For the text-containing cell, return its midpoint in [X, Y] coordinate format. 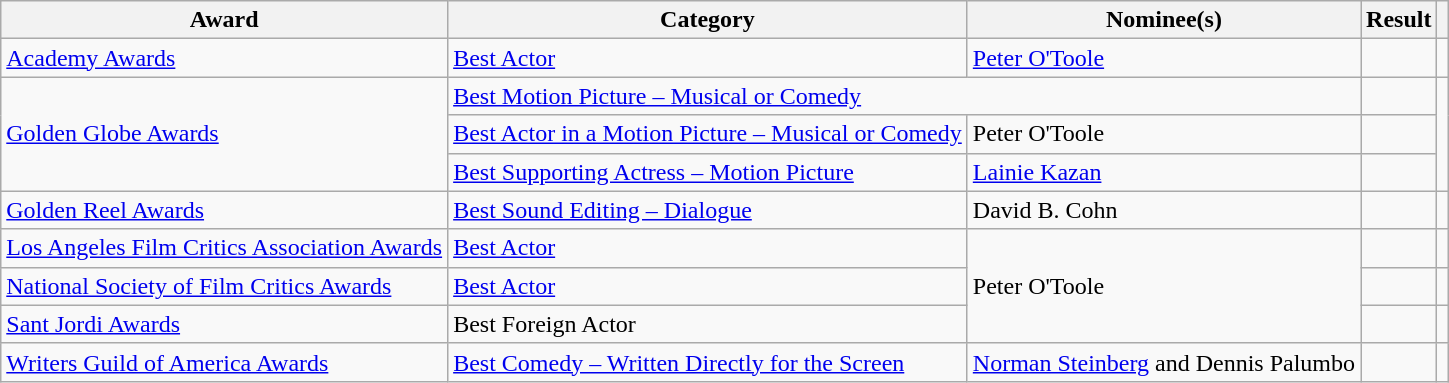
National Society of Film Critics Awards [224, 286]
Golden Reel Awards [224, 210]
Los Angeles Film Critics Association Awards [224, 248]
Academy Awards [224, 58]
David B. Cohn [1164, 210]
Norman Steinberg and Dennis Palumbo [1164, 362]
Best Foreign Actor [708, 324]
Lainie Kazan [1164, 172]
Award [224, 20]
Nominee(s) [1164, 20]
Result [1399, 20]
Best Supporting Actress – Motion Picture [708, 172]
Best Comedy – Written Directly for the Screen [708, 362]
Best Motion Picture – Musical or Comedy [904, 96]
Golden Globe Awards [224, 134]
Category [708, 20]
Best Actor in a Motion Picture – Musical or Comedy [708, 134]
Best Sound Editing – Dialogue [708, 210]
Sant Jordi Awards [224, 324]
Writers Guild of America Awards [224, 362]
